From the cell containing the given text, extract its center point as (x, y) coordinate. 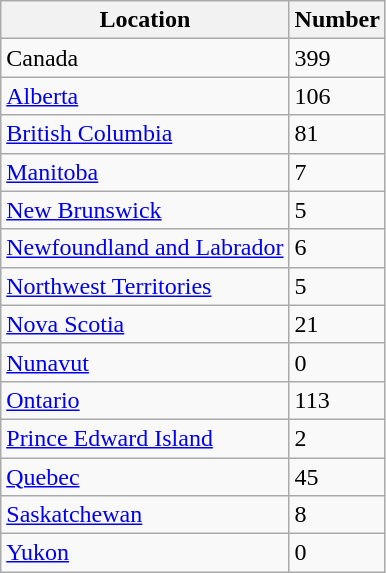
6 (337, 248)
81 (337, 134)
Manitoba (145, 172)
45 (337, 477)
New Brunswick (145, 210)
2 (337, 438)
Quebec (145, 477)
Prince Edward Island (145, 438)
399 (337, 58)
Number (337, 20)
Alberta (145, 96)
Northwest Territories (145, 286)
Ontario (145, 400)
Nunavut (145, 362)
Yukon (145, 553)
Location (145, 20)
Newfoundland and Labrador (145, 248)
106 (337, 96)
British Columbia (145, 134)
Nova Scotia (145, 324)
Canada (145, 58)
113 (337, 400)
8 (337, 515)
7 (337, 172)
Saskatchewan (145, 515)
21 (337, 324)
